Determine the (X, Y) coordinate at the center of the cell enclosing the given text.  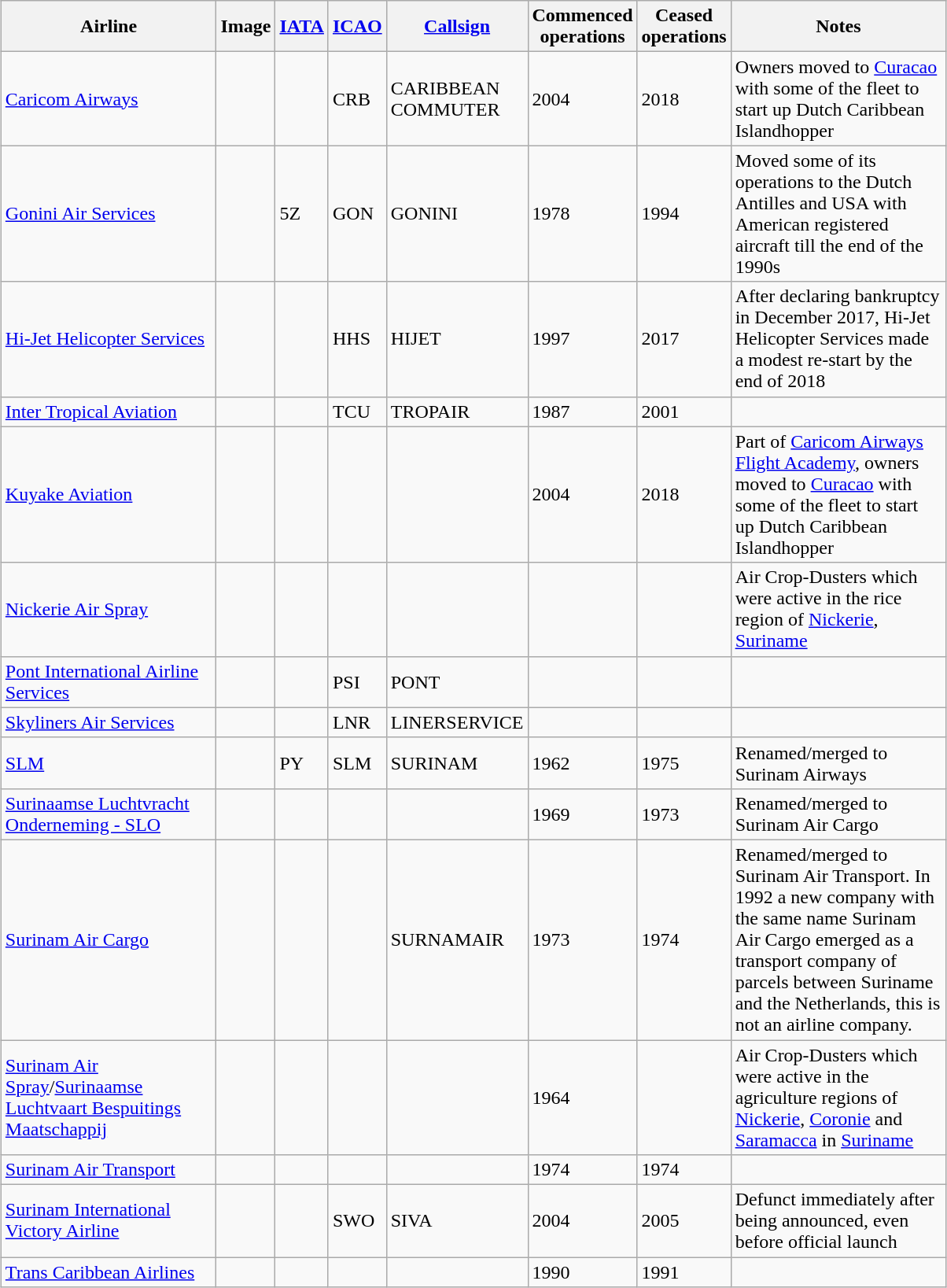
Caricom Airways (109, 99)
Surinam Air Transport (109, 1170)
LNR (357, 722)
Renamed/merged to Surinam Airways (838, 763)
Surinam International Victory Airline (109, 1221)
1969 (582, 814)
5Z (302, 214)
Inter Tropical Aviation (109, 411)
After declaring bankruptcy in December 2017, Hi-Jet Helicopter Services made a modest re-start by the end of 2018 (838, 339)
2005 (684, 1221)
GON (357, 214)
Surinam Air Spray/Surinaamse Luchtvaart Bespuitings Maatschappij (109, 1098)
1990 (582, 1272)
1997 (582, 339)
Air Crop-Dusters which were active in the rice region of Nickerie, Suriname (838, 609)
1978 (582, 214)
1987 (582, 411)
TCU (357, 411)
CARIBBEAN COMMUTER (457, 99)
IATA (302, 27)
2017 (684, 339)
PONT (457, 681)
TROPAIR (457, 411)
1964 (582, 1098)
HHS (357, 339)
Callsign (457, 27)
Part of Caricom Airways Flight Academy, owners moved to Curacao with some of the fleet to start up Dutch Caribbean Islandhopper (838, 494)
Airline (109, 27)
PSI (357, 681)
1994 (684, 214)
CRB (357, 99)
Renamed/merged to Surinam Air Cargo (838, 814)
Trans Caribbean Airlines (109, 1272)
Skyliners Air Services (109, 722)
1991 (684, 1272)
Moved some of its operations to the Dutch Antilles and USA with American registered aircraft till the end of the 1990s (838, 214)
PY (302, 763)
SIVA (457, 1221)
Defunct immediately after being announced, even before official launch (838, 1221)
Hi-Jet Helicopter Services (109, 339)
Commencedoperations (582, 27)
2001 (684, 411)
Notes (838, 27)
HIJET (457, 339)
LINERSERVICE (457, 722)
GONINI (457, 214)
Owners moved to Curacao with some of the fleet to start up Dutch Caribbean Islandhopper (838, 99)
Surinaamse Luchtvracht Onderneming - SLO (109, 814)
1975 (684, 763)
Ceasedoperations (684, 27)
Gonini Air Services (109, 214)
SWO (357, 1221)
Image (245, 27)
SURINAM (457, 763)
Nickerie Air Spray (109, 609)
Kuyake Aviation (109, 494)
Air Crop-Dusters which were active in the agriculture regions of Nickerie, Coronie and Saramacca in Suriname (838, 1098)
Pont International Airline Services (109, 681)
ICAO (357, 27)
SURNAMAIR (457, 939)
Surinam Air Cargo (109, 939)
1962 (582, 763)
